Pinpoint the cell where the given text exists, returning its [X, Y] midpoint coordinate. 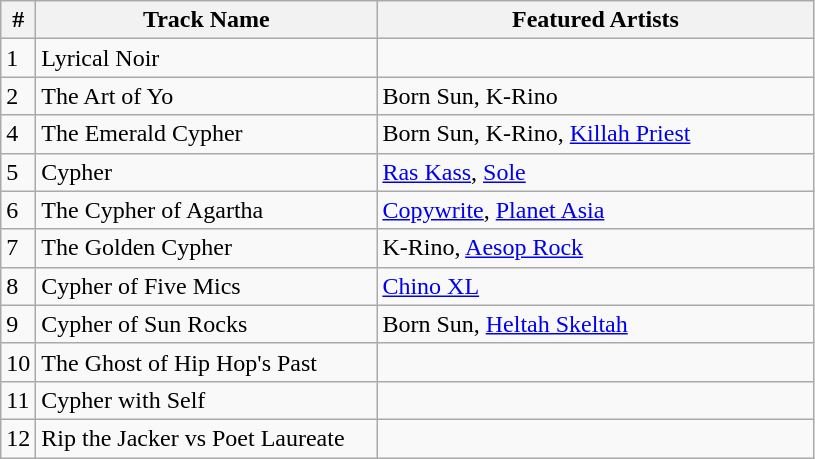
Cypher of Sun Rocks [206, 324]
Track Name [206, 20]
Copywrite, Planet Asia [596, 210]
The Golden Cypher [206, 248]
11 [18, 400]
Born Sun, Heltah Skeltah [596, 324]
# [18, 20]
9 [18, 324]
The Emerald Cypher [206, 134]
7 [18, 248]
The Art of Yo [206, 96]
The Ghost of Hip Hop's Past [206, 362]
The Cypher of Agartha [206, 210]
Cypher [206, 172]
6 [18, 210]
Born Sun, K-Rino, Killah Priest [596, 134]
8 [18, 286]
Featured Artists [596, 20]
Ras Kass, Sole [596, 172]
4 [18, 134]
K-Rino, Aesop Rock [596, 248]
12 [18, 438]
Chino XL [596, 286]
Rip the Jacker vs Poet Laureate [206, 438]
Lyrical Noir [206, 58]
10 [18, 362]
Born Sun, K-Rino [596, 96]
Cypher of Five Mics [206, 286]
Cypher with Self [206, 400]
2 [18, 96]
5 [18, 172]
1 [18, 58]
